From the cell containing the given text, extract its center point as (x, y) coordinate. 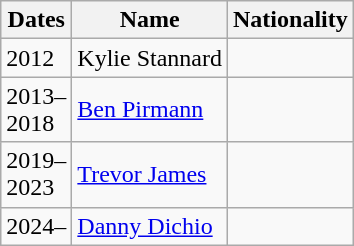
2012 (36, 58)
Danny Dichio (150, 226)
Kylie Stannard (150, 58)
2019–2023 (36, 174)
2013–2018 (36, 110)
Trevor James (150, 174)
2024– (36, 226)
Dates (36, 20)
Name (150, 20)
Ben Pirmann (150, 110)
Nationality (291, 20)
